Extract the [X, Y] coordinate from the center of the cell holding the provided text.  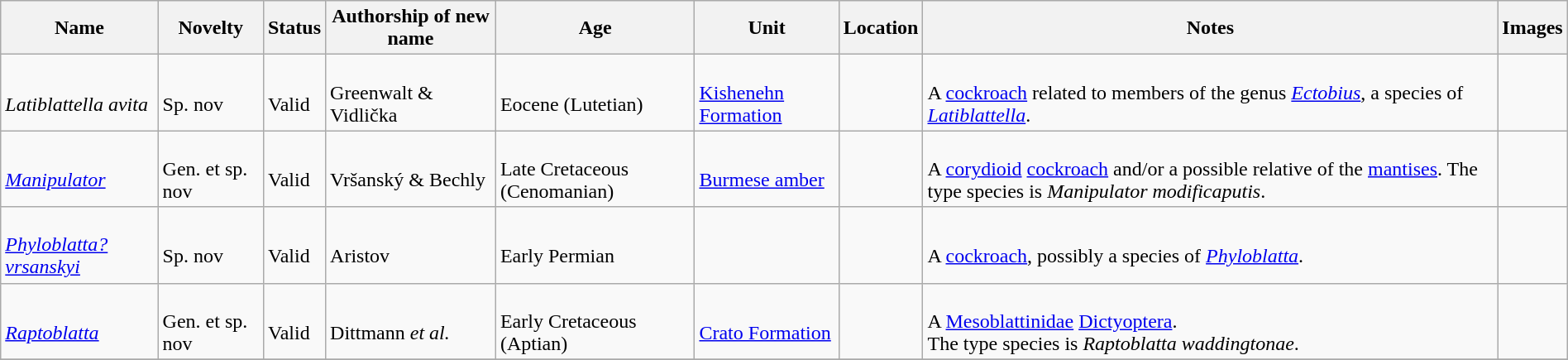
Phyloblatta? vrsanskyi [79, 245]
Name [79, 28]
Images [1532, 28]
Early Cretaceous (Aptian) [595, 321]
Crato Formation [767, 321]
Novelty [210, 28]
Location [881, 28]
Notes [1211, 28]
A Mesoblattinidae Dictyoptera. The type species is Raptoblatta waddingtonae. [1211, 321]
Early Permian [595, 245]
Eocene (Lutetian) [595, 93]
A corydioid cockroach and/or a possible relative of the mantises. The type species is Manipulator modificaputis. [1211, 169]
Age [595, 28]
A cockroach related to members of the genus Ectobius, a species of Latiblattella. [1211, 93]
Manipulator [79, 169]
Kishenehn Formation [767, 93]
Vršanský & Bechly [411, 169]
Burmese amber [767, 169]
Latiblattella avita [79, 93]
Late Cretaceous (Cenomanian) [595, 169]
A cockroach, possibly a species of Phyloblatta. [1211, 245]
Aristov [411, 245]
Greenwalt & Vidlička [411, 93]
Raptoblatta [79, 321]
Authorship of new name [411, 28]
Status [294, 28]
Unit [767, 28]
Dittmann et al. [411, 321]
